Identify which cell holds the provided text, then report its (X, Y) central coordinate. 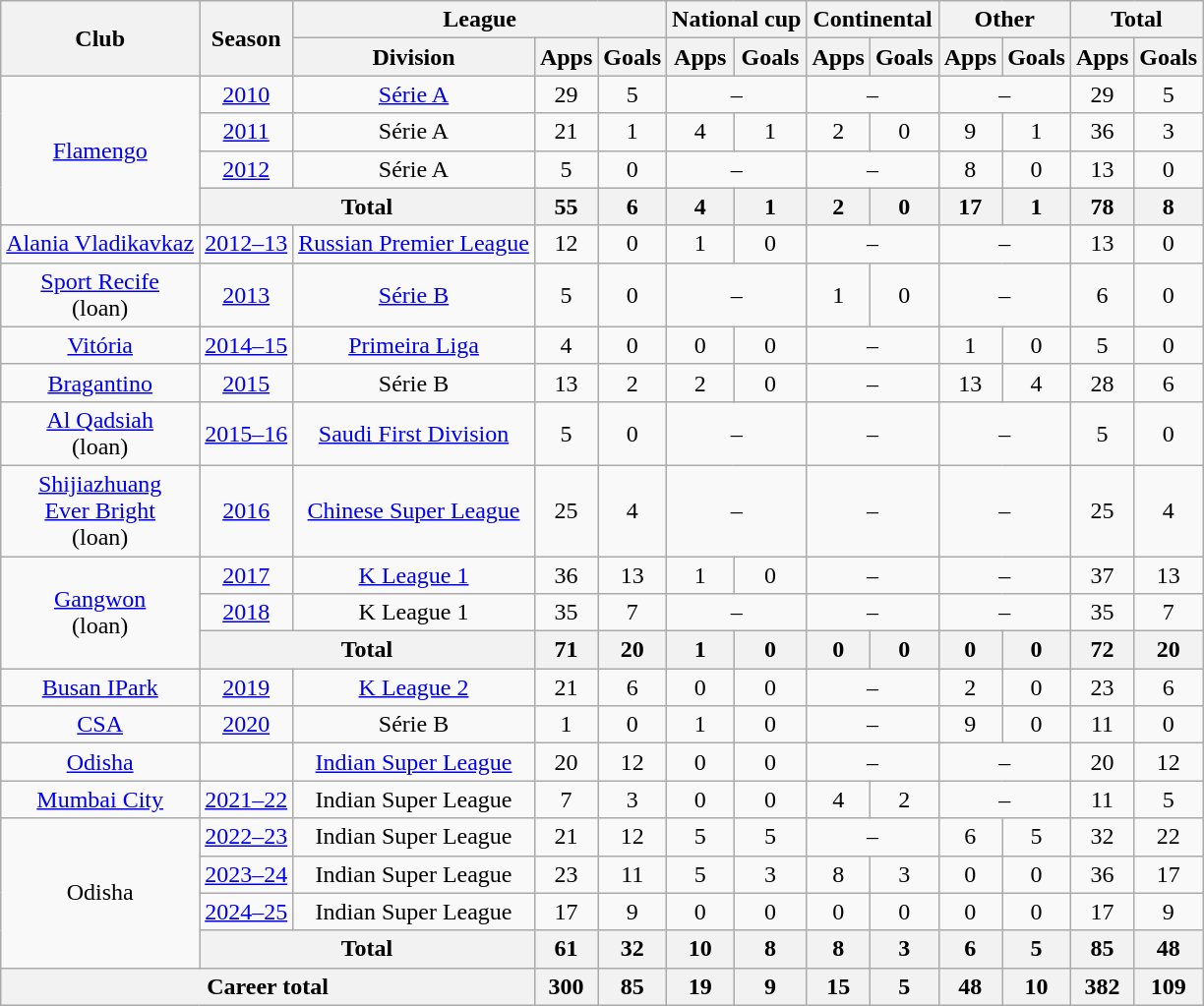
55 (566, 207)
Al Qadsiah (loan) (100, 433)
2018 (246, 613)
Other (1004, 20)
2024–25 (246, 912)
2011 (246, 132)
Russian Premier League (414, 244)
Vitória (100, 345)
2013 (246, 295)
109 (1169, 986)
2020 (246, 725)
Career total (268, 986)
Alania Vladikavkaz (100, 244)
2010 (246, 94)
61 (566, 949)
CSA (100, 725)
72 (1102, 650)
2012 (246, 169)
Bragantino (100, 383)
2019 (246, 687)
Season (246, 38)
Continental (873, 20)
Division (414, 57)
Flamengo (100, 150)
Busan IPark (100, 687)
300 (566, 986)
22 (1169, 837)
2021–22 (246, 799)
Primeira Liga (414, 345)
Saudi First Division (414, 433)
2016 (246, 510)
2022–23 (246, 837)
National cup (737, 20)
Club (100, 38)
Chinese Super League (414, 510)
71 (566, 650)
League (480, 20)
2012–13 (246, 244)
Sport Recife (loan) (100, 295)
15 (838, 986)
37 (1102, 575)
78 (1102, 207)
2014–15 (246, 345)
Shijiazhuang Ever Bright (loan) (100, 510)
2023–24 (246, 874)
Gangwon (loan) (100, 613)
2015 (246, 383)
19 (700, 986)
382 (1102, 986)
2015–16 (246, 433)
K League 2 (414, 687)
2017 (246, 575)
28 (1102, 383)
Mumbai City (100, 799)
